Search for the cell housing the specified text and yield its (x, y) center coordinate. 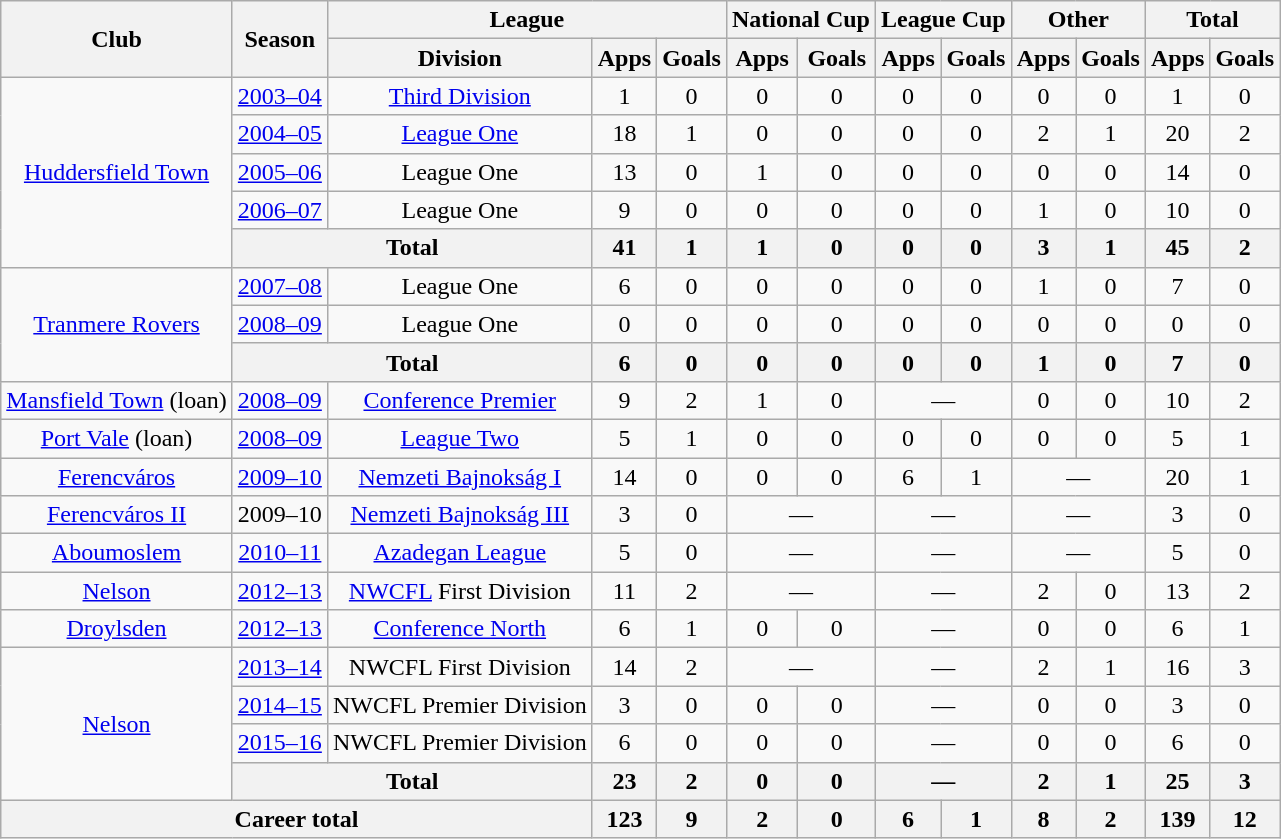
2014–15 (280, 705)
Club (117, 39)
23 (624, 781)
Third Division (460, 96)
Ferencváros (117, 477)
2005–06 (280, 172)
Port Vale (loan) (117, 438)
Career total (296, 819)
25 (1177, 781)
League Cup (943, 20)
139 (1177, 819)
2010–11 (280, 553)
2006–07 (280, 210)
League Two (460, 438)
Azadegan League (460, 553)
2013–14 (280, 667)
Season (280, 39)
2007–08 (280, 286)
18 (624, 134)
Aboumoslem (117, 553)
Division (460, 58)
2003–04 (280, 96)
123 (624, 819)
Conference Premier (460, 400)
Tranmere Rovers (117, 324)
45 (1177, 248)
Mansfield Town (loan) (117, 400)
Conference North (460, 629)
Huddersfield Town (117, 172)
16 (1177, 667)
Droylsden (117, 629)
8 (1043, 819)
Nemzeti Bajnokság I (460, 477)
Nemzeti Bajnokság III (460, 515)
Ferencváros II (117, 515)
41 (624, 248)
2004–05 (280, 134)
Other (1078, 20)
2015–16 (280, 743)
National Cup (800, 20)
League (526, 20)
11 (624, 591)
12 (1245, 819)
